Output the (X, Y) coordinate of the center of the cell containing the given text.  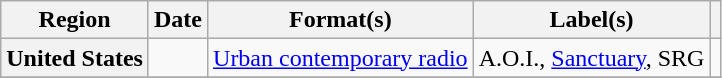
A.O.I., Sanctuary, SRG (592, 58)
United States (75, 58)
Label(s) (592, 20)
Date (178, 20)
Urban contemporary radio (341, 58)
Region (75, 20)
Format(s) (341, 20)
